Extract the (x, y) coordinate from the center of the cell holding the provided text.  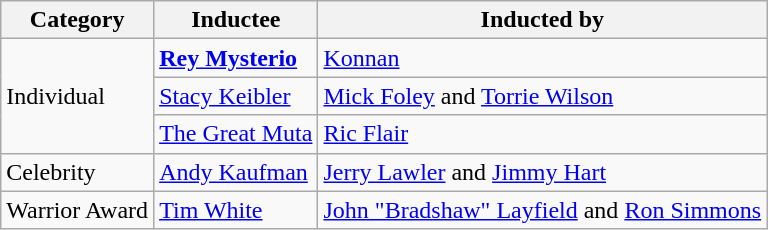
Ric Flair (542, 134)
John "Bradshaw" Layfield and Ron Simmons (542, 210)
Individual (78, 96)
Celebrity (78, 172)
Mick Foley and Torrie Wilson (542, 96)
The Great Muta (236, 134)
Jerry Lawler and Jimmy Hart (542, 172)
Inductee (236, 20)
Category (78, 20)
Warrior Award (78, 210)
Inducted by (542, 20)
Tim White (236, 210)
Andy Kaufman (236, 172)
Rey Mysterio (236, 58)
Konnan (542, 58)
Stacy Keibler (236, 96)
